From the cell containing the given text, extract its center point as [x, y] coordinate. 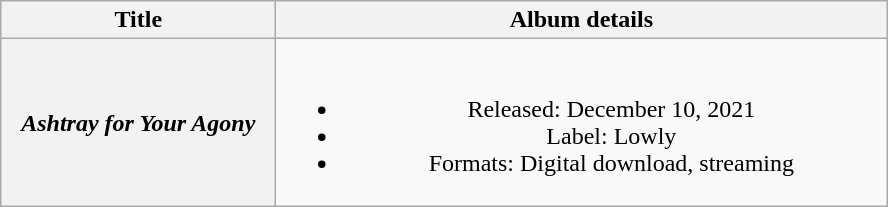
Released: December 10, 2021Label: LowlyFormats: Digital download, streaming [582, 122]
Ashtray for Your Agony [138, 122]
Title [138, 20]
Album details [582, 20]
